Capture the cell that displays the provided text and extract its [x, y] central coordinate. 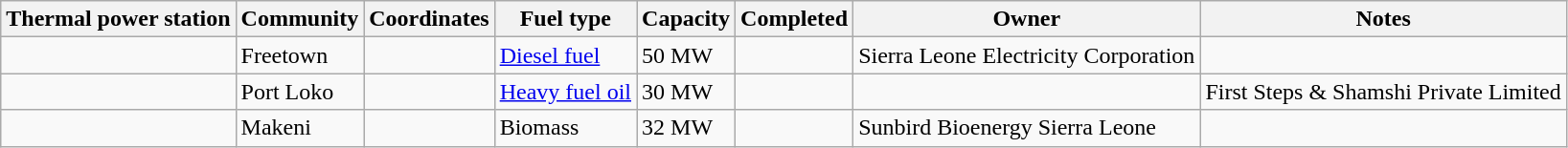
Sierra Leone Electricity Corporation [1027, 55]
Sunbird Bioenergy Sierra Leone [1027, 128]
Thermal power station [119, 19]
Capacity [686, 19]
Owner [1027, 19]
Biomass [565, 128]
Freetown [300, 55]
First Steps & Shamshi Private Limited [1383, 92]
Coordinates [429, 19]
Makeni [300, 128]
30 MW [686, 92]
Port Loko [300, 92]
32 MW [686, 128]
Fuel type [565, 19]
Notes [1383, 19]
Heavy fuel oil [565, 92]
50 MW [686, 55]
Completed [795, 19]
Diesel fuel [565, 55]
Community [300, 19]
